Scan for the cell matching the given text and deliver its (x, y) coordinate at center. 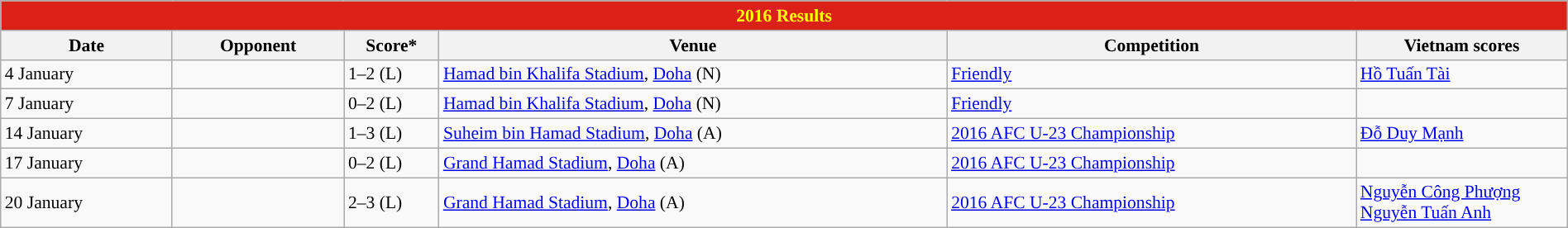
Venue (693, 45)
2016 Results (784, 16)
Vietnam scores (1462, 45)
4 January (87, 74)
Suheim bin Hamad Stadium, Doha (A) (693, 134)
Date (87, 45)
1–3 (L) (392, 134)
Opponent (258, 45)
Đỗ Duy Mạnh (1462, 134)
7 January (87, 104)
Hồ Tuấn Tài (1462, 74)
1–2 (L) (392, 74)
Nguyễn Công Phượng Nguyễn Tuấn Anh (1462, 203)
Competition (1151, 45)
17 January (87, 163)
20 January (87, 203)
14 January (87, 134)
Score* (392, 45)
2–3 (L) (392, 203)
